Locate the cell with the specified text and output its [x, y] center coordinate. 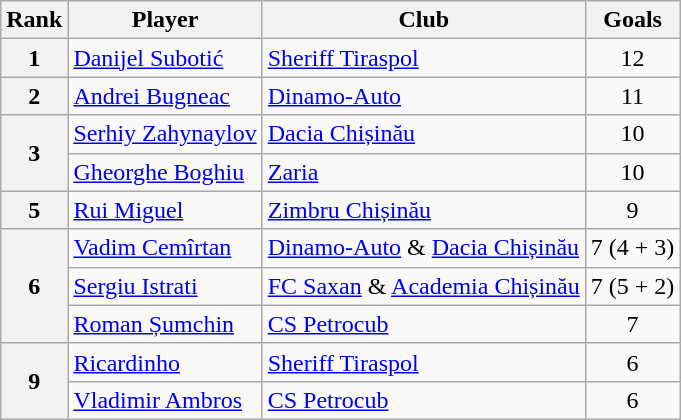
1 [34, 58]
Danijel Subotić [165, 58]
Sergiu Istrati [165, 286]
5 [34, 210]
FC Saxan & Academia Chișinău [424, 286]
Dinamo-Auto [424, 96]
Zimbru Chișinău [424, 210]
7 (5 + 2) [632, 286]
Dinamo-Auto & Dacia Chișinău [424, 248]
2 [34, 96]
Rank [34, 20]
Vladimir Ambros [165, 400]
12 [632, 58]
Andrei Bugneac [165, 96]
Roman Șumchin [165, 324]
Gheorghe Boghiu [165, 172]
Dacia Chișinău [424, 134]
Club [424, 20]
7 (4 + 3) [632, 248]
Rui Miguel [165, 210]
11 [632, 96]
Zaria [424, 172]
Vadim Cemîrtan [165, 248]
Player [165, 20]
Ricardinho [165, 362]
3 [34, 153]
7 [632, 324]
Serhiy Zahynaylov [165, 134]
Goals [632, 20]
